Pinpoint the cell where the given text exists, returning its [x, y] midpoint coordinate. 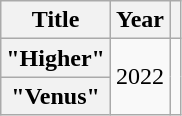
2022 [140, 77]
"Higher" [56, 58]
Year [140, 20]
Title [56, 20]
"Venus" [56, 96]
